Return the (X, Y) coordinate for the center point of the cell that contains the specified text.  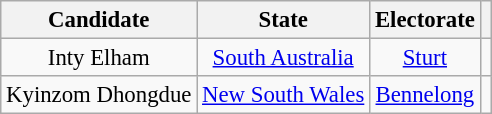
Bennelong (426, 95)
New South Wales (284, 95)
State (284, 20)
South Australia (284, 58)
Electorate (426, 20)
Candidate (99, 20)
Kyinzom Dhongdue (99, 95)
Sturt (426, 58)
Inty Elham (99, 58)
